Return (x, y) of the center of cell containing provided text 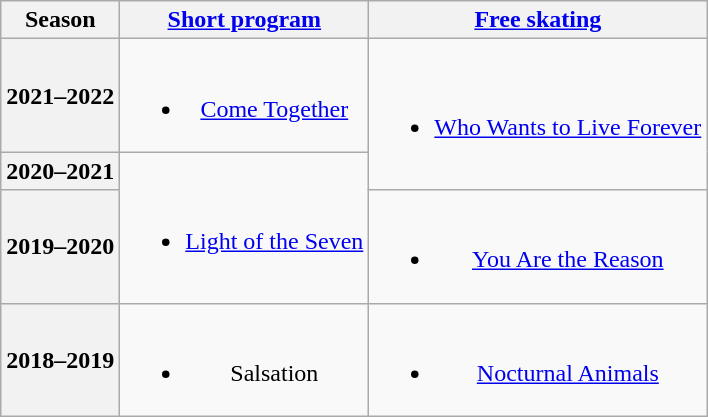
2018–2019 (60, 360)
Free skating (538, 20)
2019–2020 (60, 246)
Come Together (244, 96)
Season (60, 20)
Light of the Seven (244, 228)
Salsation (244, 360)
Who Wants to Live Forever (538, 114)
Short program (244, 20)
You Are the Reason (538, 246)
Nocturnal Animals (538, 360)
2020–2021 (60, 171)
2021–2022 (60, 96)
